From the cell containing the given text, extract its center point as (X, Y) coordinate. 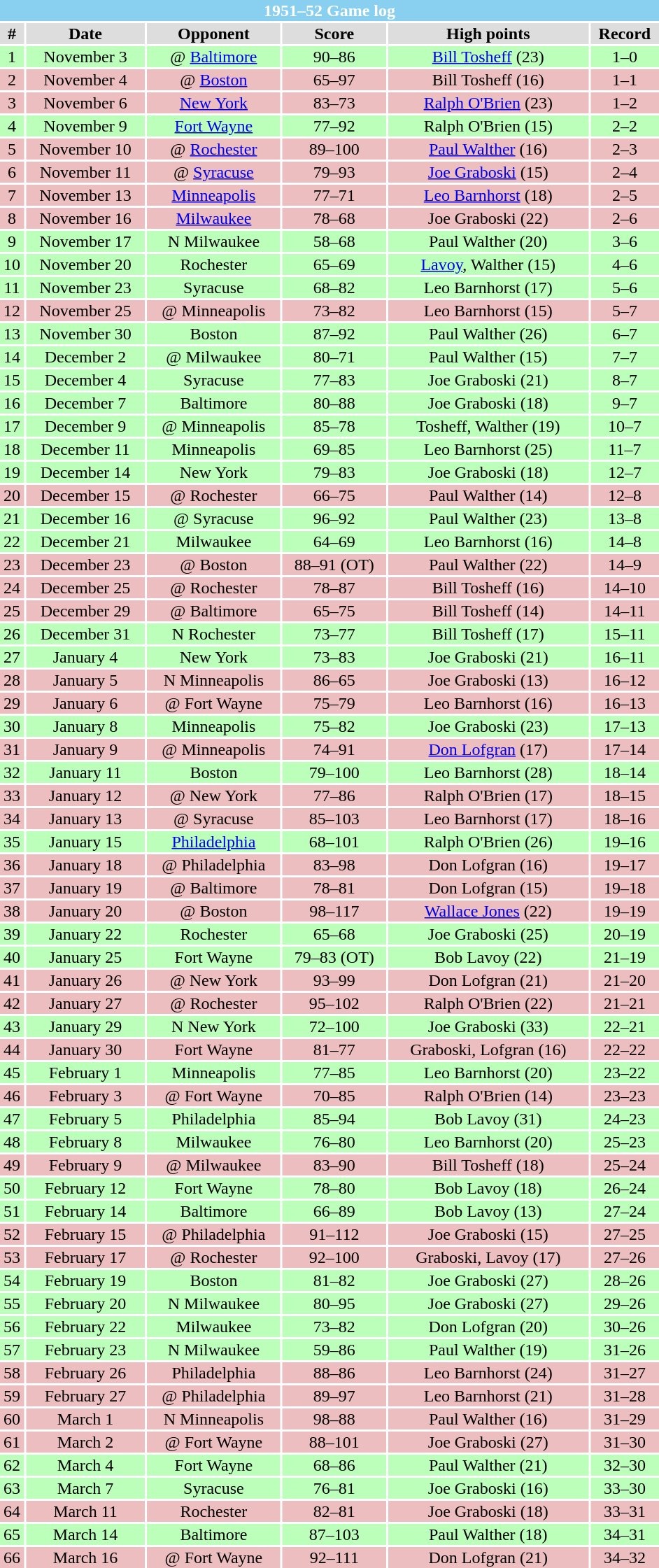
March 14 (85, 1534)
20–19 (625, 934)
65–97 (334, 80)
January 15 (85, 842)
Paul Walther (22) (488, 565)
November 9 (85, 126)
29–26 (625, 1304)
Lavoy, Walther (15) (488, 264)
90–86 (334, 57)
15–11 (625, 634)
High points (488, 34)
7 (12, 195)
Record (625, 34)
79–100 (334, 772)
54 (12, 1280)
Graboski, Lofgran (16) (488, 1050)
61 (12, 1442)
Score (334, 34)
27–26 (625, 1257)
Paul Walther (19) (488, 1350)
1–0 (625, 57)
Joe Graboski (25) (488, 934)
11–7 (625, 449)
Paul Walther (21) (488, 1465)
February 12 (85, 1188)
November 30 (85, 334)
January 4 (85, 657)
65–68 (334, 934)
Bill Tosheff (23) (488, 57)
68–82 (334, 288)
7–7 (625, 357)
Don Lofgran (20) (488, 1327)
February 20 (85, 1304)
78–87 (334, 588)
December 31 (85, 634)
12–8 (625, 495)
14–11 (625, 611)
February 1 (85, 1073)
85–94 (334, 1119)
Joe Graboski (23) (488, 726)
January 20 (85, 911)
December 23 (85, 565)
Paul Walther (18) (488, 1534)
5–6 (625, 288)
87–92 (334, 334)
14 (12, 357)
16–13 (625, 703)
Joe Graboski (13) (488, 680)
31–28 (625, 1396)
November 25 (85, 311)
Leo Barnhorst (21) (488, 1396)
44 (12, 1050)
43 (12, 1026)
38 (12, 911)
8–7 (625, 380)
Ralph O'Brien (15) (488, 126)
79–83 (334, 472)
16–11 (625, 657)
December 14 (85, 472)
50 (12, 1188)
22–21 (625, 1026)
16–12 (625, 680)
Opponent (214, 34)
Leo Barnhorst (15) (488, 311)
Bill Tosheff (18) (488, 1165)
89–97 (334, 1396)
29 (12, 703)
66–75 (334, 495)
23–22 (625, 1073)
10 (12, 264)
December 16 (85, 518)
68–101 (334, 842)
March 7 (85, 1488)
86–65 (334, 680)
January 11 (85, 772)
21–19 (625, 957)
6 (12, 172)
December 7 (85, 403)
81–77 (334, 1050)
31–29 (625, 1419)
3 (12, 103)
40 (12, 957)
November 23 (85, 288)
75–79 (334, 703)
February 19 (85, 1280)
26 (12, 634)
27 (12, 657)
56 (12, 1327)
November 20 (85, 264)
December 15 (85, 495)
28 (12, 680)
November 16 (85, 218)
23 (12, 565)
42 (12, 1003)
Paul Walther (15) (488, 357)
Leo Barnhorst (18) (488, 195)
65–75 (334, 611)
Ralph O'Brien (22) (488, 1003)
December 25 (85, 588)
33–31 (625, 1511)
88–101 (334, 1442)
Joe Graboski (33) (488, 1026)
75–82 (334, 726)
95–102 (334, 1003)
63 (12, 1488)
2–2 (625, 126)
13 (12, 334)
27–24 (625, 1211)
60 (12, 1419)
22 (12, 542)
72–100 (334, 1026)
66 (12, 1558)
Wallace Jones (22) (488, 911)
Date (85, 34)
12 (12, 311)
30–26 (625, 1327)
24 (12, 588)
65–69 (334, 264)
February 23 (85, 1350)
77–71 (334, 195)
Leo Barnhorst (25) (488, 449)
46 (12, 1096)
Bill Tosheff (17) (488, 634)
February 15 (85, 1234)
14–9 (625, 565)
12–7 (625, 472)
89–100 (334, 149)
9 (12, 241)
18–15 (625, 796)
February 27 (85, 1396)
52 (12, 1234)
78–81 (334, 888)
24–23 (625, 1119)
58–68 (334, 241)
February 26 (85, 1373)
January 8 (85, 726)
31–30 (625, 1442)
62 (12, 1465)
77–92 (334, 126)
91–112 (334, 1234)
January 6 (85, 703)
10–7 (625, 426)
2–6 (625, 218)
80–95 (334, 1304)
Bill Tosheff (14) (488, 611)
March 2 (85, 1442)
83–73 (334, 103)
9–7 (625, 403)
December 29 (85, 611)
55 (12, 1304)
49 (12, 1165)
27–25 (625, 1234)
November 4 (85, 80)
Don Lofgran (16) (488, 865)
31–26 (625, 1350)
Bob Lavoy (31) (488, 1119)
Bob Lavoy (18) (488, 1188)
December 21 (85, 542)
68–86 (334, 1465)
19 (12, 472)
25–23 (625, 1142)
35 (12, 842)
N New York (214, 1026)
31 (12, 749)
34–31 (625, 1534)
32–30 (625, 1465)
November 10 (85, 149)
8 (12, 218)
21 (12, 518)
85–78 (334, 426)
November 3 (85, 57)
88–91 (OT) (334, 565)
March 16 (85, 1558)
February 14 (85, 1211)
January 26 (85, 980)
February 22 (85, 1327)
2–3 (625, 149)
33 (12, 796)
Paul Walther (20) (488, 241)
83–90 (334, 1165)
82–81 (334, 1511)
20 (12, 495)
4 (12, 126)
January 12 (85, 796)
December 9 (85, 426)
21–21 (625, 1003)
Joe Graboski (22) (488, 218)
February 17 (85, 1257)
2–4 (625, 172)
23–23 (625, 1096)
51 (12, 1211)
47 (12, 1119)
Leo Barnhorst (28) (488, 772)
88–86 (334, 1373)
2–5 (625, 195)
December 2 (85, 357)
January 18 (85, 865)
January 27 (85, 1003)
30 (12, 726)
18–16 (625, 819)
98–117 (334, 911)
March 11 (85, 1511)
64 (12, 1511)
14–8 (625, 542)
Ralph O'Brien (26) (488, 842)
21–20 (625, 980)
33–30 (625, 1488)
November 6 (85, 103)
Don Lofgran (15) (488, 888)
17 (12, 426)
53 (12, 1257)
February 5 (85, 1119)
1–1 (625, 80)
81–82 (334, 1280)
73–77 (334, 634)
59 (12, 1396)
19–17 (625, 865)
Bob Lavoy (22) (488, 957)
36 (12, 865)
57 (12, 1350)
76–80 (334, 1142)
69–85 (334, 449)
January 5 (85, 680)
34 (12, 819)
January 13 (85, 819)
19–18 (625, 888)
February 9 (85, 1165)
25–24 (625, 1165)
79–83 (OT) (334, 957)
28–26 (625, 1280)
January 25 (85, 957)
January 30 (85, 1050)
18–14 (625, 772)
48 (12, 1142)
70–85 (334, 1096)
59–86 (334, 1350)
73–83 (334, 657)
Joe Graboski (16) (488, 1488)
11 (12, 288)
85–103 (334, 819)
45 (12, 1073)
14–10 (625, 588)
# (12, 34)
4–6 (625, 264)
3–6 (625, 241)
17–14 (625, 749)
79–93 (334, 172)
1–2 (625, 103)
98–88 (334, 1419)
26–24 (625, 1188)
Paul Walther (14) (488, 495)
41 (12, 980)
39 (12, 934)
34–32 (625, 1558)
92–111 (334, 1558)
5–7 (625, 311)
5 (12, 149)
December 11 (85, 449)
1 (12, 57)
Tosheff, Walther (19) (488, 426)
January 22 (85, 934)
18 (12, 449)
96–92 (334, 518)
16 (12, 403)
N Rochester (214, 634)
February 3 (85, 1096)
19–19 (625, 911)
Don Lofgran (17) (488, 749)
19–16 (625, 842)
November 11 (85, 172)
Ralph O'Brien (14) (488, 1096)
25 (12, 611)
87–103 (334, 1534)
1951–52 Game log (329, 10)
Leo Barnhorst (24) (488, 1373)
80–71 (334, 357)
32 (12, 772)
66–89 (334, 1211)
January 9 (85, 749)
92–100 (334, 1257)
37 (12, 888)
6–7 (625, 334)
64–69 (334, 542)
13–8 (625, 518)
76–81 (334, 1488)
80–88 (334, 403)
58 (12, 1373)
15 (12, 380)
22–22 (625, 1050)
Ralph O'Brien (23) (488, 103)
January 19 (85, 888)
February 8 (85, 1142)
78–80 (334, 1188)
Graboski, Lavoy (17) (488, 1257)
November 17 (85, 241)
83–98 (334, 865)
Paul Walther (26) (488, 334)
Paul Walther (23) (488, 518)
77–86 (334, 796)
Bob Lavoy (13) (488, 1211)
January 29 (85, 1026)
65 (12, 1534)
March 1 (85, 1419)
December 4 (85, 380)
77–85 (334, 1073)
78–68 (334, 218)
93–99 (334, 980)
74–91 (334, 749)
77–83 (334, 380)
November 13 (85, 195)
Ralph O'Brien (17) (488, 796)
31–27 (625, 1373)
2 (12, 80)
March 4 (85, 1465)
17–13 (625, 726)
